From the cell containing the given text, extract its center point as [x, y] coordinate. 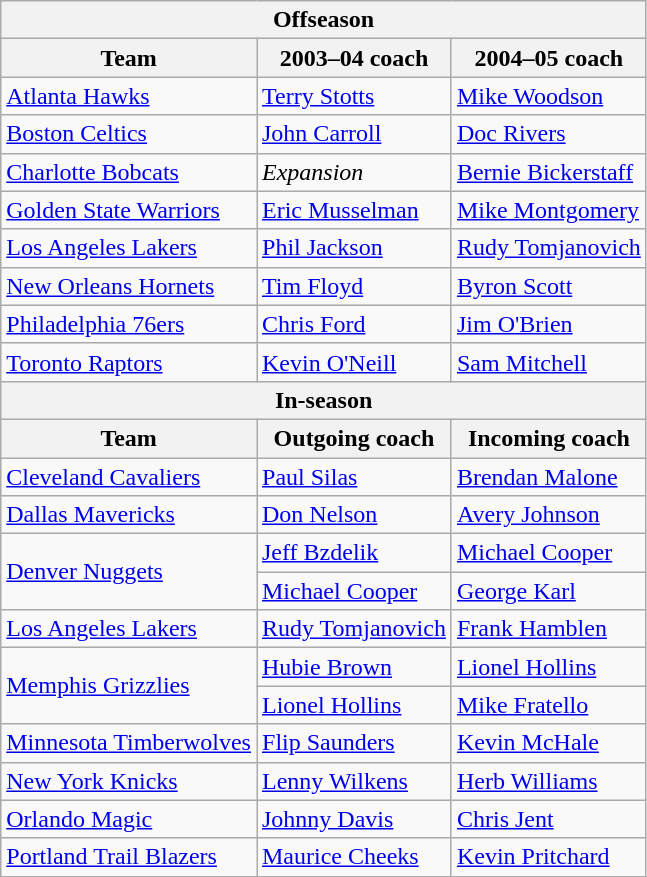
2004–05 coach [548, 58]
Maurice Cheeks [354, 857]
Incoming coach [548, 438]
Offseason [324, 20]
Kevin Pritchard [548, 857]
New York Knicks [129, 781]
Lenny Wilkens [354, 781]
Terry Stotts [354, 96]
New Orleans Hornets [129, 286]
Chris Ford [354, 324]
Phil Jackson [354, 248]
Kevin McHale [548, 743]
Dallas Mavericks [129, 515]
Johnny Davis [354, 819]
Eric Musselman [354, 210]
Chris Jent [548, 819]
Doc Rivers [548, 134]
In-season [324, 400]
Boston Celtics [129, 134]
Kevin O'Neill [354, 362]
Golden State Warriors [129, 210]
Minnesota Timberwolves [129, 743]
John Carroll [354, 134]
Philadelphia 76ers [129, 324]
Jim O'Brien [548, 324]
Jeff Bzdelik [354, 553]
Frank Hamblen [548, 629]
Mike Montgomery [548, 210]
Atlanta Hawks [129, 96]
Avery Johnson [548, 515]
Bernie Bickerstaff [548, 172]
Hubie Brown [354, 667]
Mike Woodson [548, 96]
Sam Mitchell [548, 362]
Toronto Raptors [129, 362]
Expansion [354, 172]
2003–04 coach [354, 58]
Denver Nuggets [129, 572]
Mike Fratello [548, 705]
Flip Saunders [354, 743]
Orlando Magic [129, 819]
Byron Scott [548, 286]
Outgoing coach [354, 438]
Tim Floyd [354, 286]
Herb Williams [548, 781]
Brendan Malone [548, 477]
Don Nelson [354, 515]
Charlotte Bobcats [129, 172]
George Karl [548, 591]
Cleveland Cavaliers [129, 477]
Memphis Grizzlies [129, 686]
Portland Trail Blazers [129, 857]
Paul Silas [354, 477]
